Provide the (X, Y) coordinate of the cell's center where the given text is located.  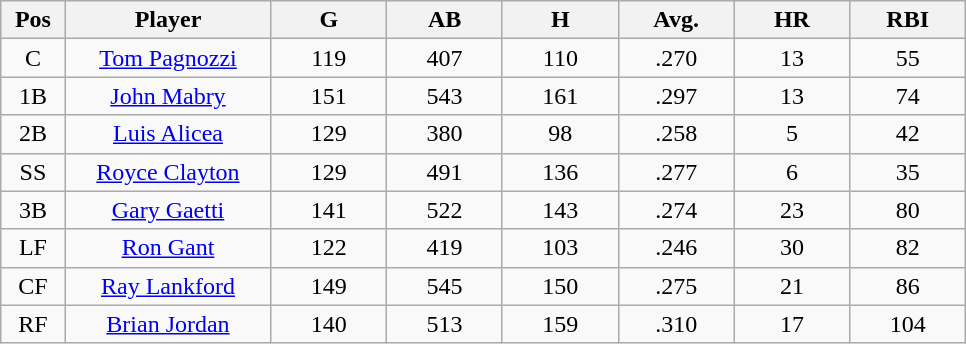
6 (792, 172)
3B (33, 210)
G (329, 20)
419 (445, 248)
159 (560, 324)
HR (792, 20)
2B (33, 134)
110 (560, 58)
RF (33, 324)
Player (168, 20)
H (560, 20)
John Mabry (168, 96)
5 (792, 134)
103 (560, 248)
141 (329, 210)
Luis Alicea (168, 134)
.277 (676, 172)
513 (445, 324)
407 (445, 58)
122 (329, 248)
55 (908, 58)
Avg. (676, 20)
.258 (676, 134)
Brian Jordan (168, 324)
543 (445, 96)
143 (560, 210)
Royce Clayton (168, 172)
380 (445, 134)
CF (33, 286)
74 (908, 96)
104 (908, 324)
149 (329, 286)
RBI (908, 20)
42 (908, 134)
491 (445, 172)
545 (445, 286)
21 (792, 286)
.275 (676, 286)
C (33, 58)
522 (445, 210)
.310 (676, 324)
Ray Lankford (168, 286)
Tom Pagnozzi (168, 58)
150 (560, 286)
98 (560, 134)
161 (560, 96)
SS (33, 172)
Pos (33, 20)
119 (329, 58)
82 (908, 248)
17 (792, 324)
.297 (676, 96)
80 (908, 210)
136 (560, 172)
AB (445, 20)
151 (329, 96)
30 (792, 248)
.270 (676, 58)
1B (33, 96)
140 (329, 324)
35 (908, 172)
23 (792, 210)
LF (33, 248)
.246 (676, 248)
Gary Gaetti (168, 210)
86 (908, 286)
.274 (676, 210)
Ron Gant (168, 248)
